Extract the [X, Y] coordinate from the center of the cell holding the provided text.  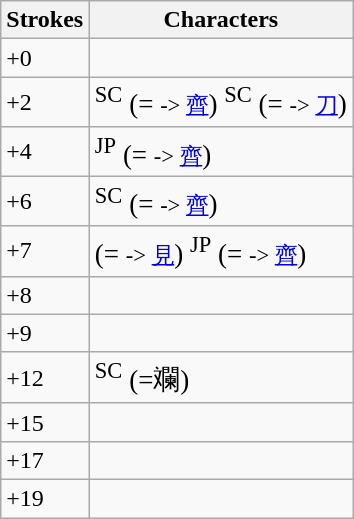
SC (=斕) [221, 378]
+19 [45, 499]
+7 [45, 251]
(= -> 見) JP (= -> 齊) [221, 251]
+9 [45, 333]
SC (= -> 齊) [221, 201]
+8 [45, 295]
+6 [45, 201]
+4 [45, 152]
Characters [221, 20]
+0 [45, 58]
SC (= -> 齊) SC (= -> 刀) [221, 102]
JP (= -> 齊) [221, 152]
+17 [45, 460]
+12 [45, 378]
+2 [45, 102]
Strokes [45, 20]
+15 [45, 422]
